Provide the [X, Y] coordinate of the cell's center where the given text is located.  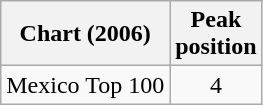
Mexico Top 100 [86, 85]
Chart (2006) [86, 34]
4 [216, 85]
Peakposition [216, 34]
